Detect which cell encompasses the target text, then output its (X, Y) center coordinate. 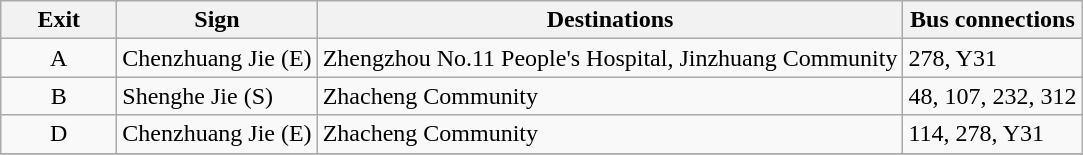
Shenghe Jie (S) (217, 96)
B (59, 96)
D (59, 134)
Destinations (610, 20)
114, 278, Y31 (992, 134)
A (59, 58)
Exit (59, 20)
278, Y31 (992, 58)
Sign (217, 20)
48, 107, 232, 312 (992, 96)
Bus connections (992, 20)
Zhengzhou No.11 People's Hospital, Jinzhuang Community (610, 58)
